For the text-containing cell, return its midpoint in (x, y) coordinate format. 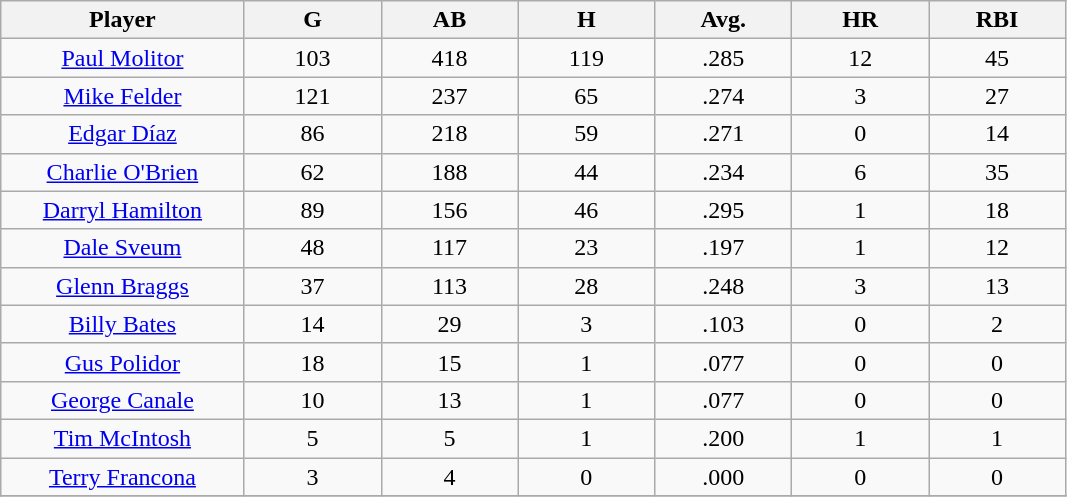
Tim McIntosh (122, 438)
119 (586, 58)
27 (998, 96)
Terry Francona (122, 477)
HR (860, 20)
188 (450, 172)
218 (450, 134)
86 (312, 134)
2 (998, 324)
.274 (724, 96)
Mike Felder (122, 96)
Billy Bates (122, 324)
237 (450, 96)
RBI (998, 20)
48 (312, 248)
Player (122, 20)
.295 (724, 210)
103 (312, 58)
65 (586, 96)
29 (450, 324)
10 (312, 400)
.103 (724, 324)
.197 (724, 248)
.271 (724, 134)
Darryl Hamilton (122, 210)
George Canale (122, 400)
15 (450, 362)
AB (450, 20)
Dale Sveum (122, 248)
46 (586, 210)
35 (998, 172)
Glenn Braggs (122, 286)
37 (312, 286)
Gus Polidor (122, 362)
6 (860, 172)
H (586, 20)
Edgar Díaz (122, 134)
Charlie O'Brien (122, 172)
23 (586, 248)
44 (586, 172)
59 (586, 134)
113 (450, 286)
62 (312, 172)
.200 (724, 438)
117 (450, 248)
89 (312, 210)
121 (312, 96)
G (312, 20)
Avg. (724, 20)
28 (586, 286)
Paul Molitor (122, 58)
.285 (724, 58)
45 (998, 58)
.248 (724, 286)
.234 (724, 172)
4 (450, 477)
156 (450, 210)
418 (450, 58)
.000 (724, 477)
